Pinpoint the cell where the given text exists, returning its (x, y) midpoint coordinate. 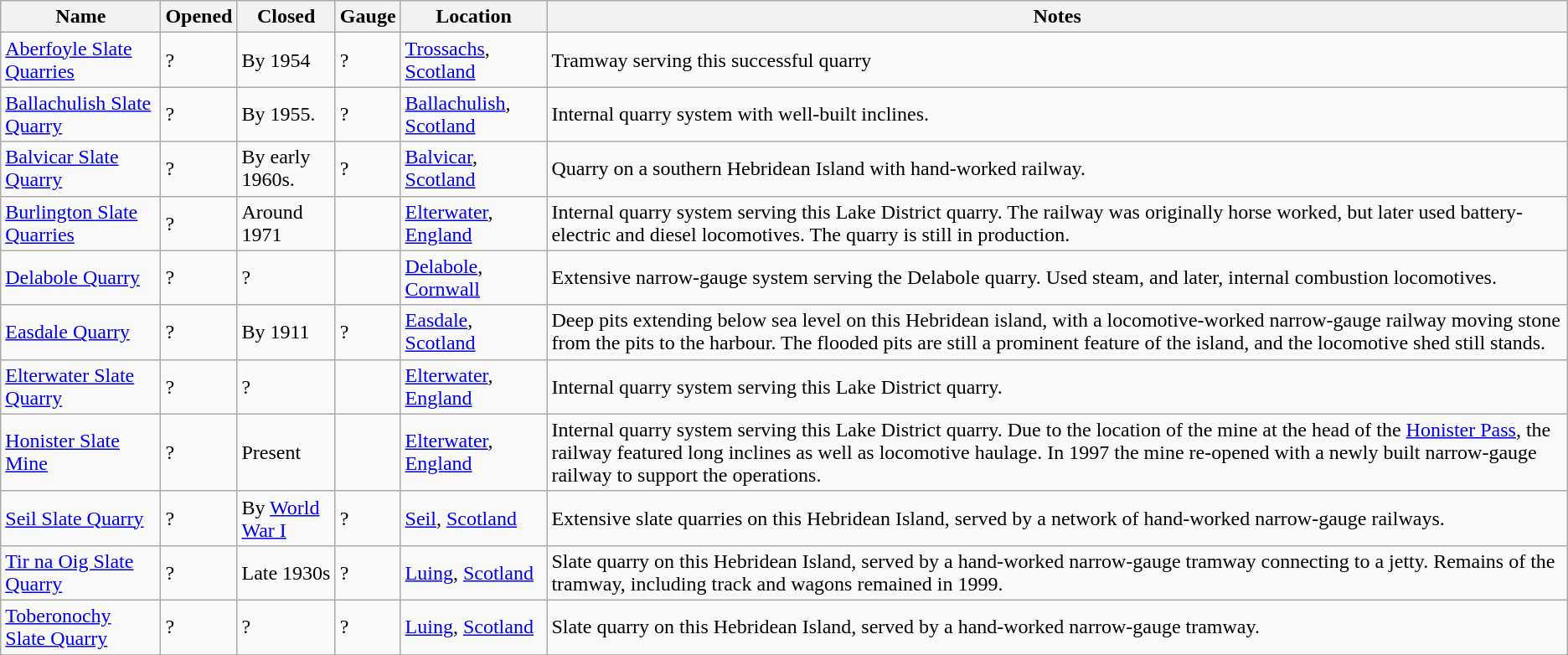
Seil Slate Quarry (80, 518)
Ballachulish, Scotland (474, 114)
Aberfoyle Slate Quarries (80, 60)
Closed (286, 17)
Ballachulish Slate Quarry (80, 114)
Balvicar Slate Quarry (80, 169)
By 1954 (286, 60)
Honister Slate Mine (80, 452)
Toberonochy Slate Quarry (80, 627)
Extensive narrow-gauge system serving the Delabole quarry. Used steam, and later, internal combustion locomotives. (1057, 278)
By 1911 (286, 332)
Notes (1057, 17)
Quarry on a southern Hebridean Island with hand-worked railway. (1057, 169)
Seil, Scotland (474, 518)
By 1955. (286, 114)
By early 1960s. (286, 169)
Delabole, Cornwall (474, 278)
By World War I (286, 518)
Easdale Quarry (80, 332)
Around 1971 (286, 223)
Tramway serving this successful quarry (1057, 60)
Slate quarry on this Hebridean Island, served by a hand-worked narrow-gauge tramway. (1057, 627)
Delabole Quarry (80, 278)
Extensive slate quarries on this Hebridean Island, served by a network of hand-worked narrow-gauge railways. (1057, 518)
Gauge (368, 17)
Internal quarry system serving this Lake District quarry. (1057, 387)
Elterwater Slate Quarry (80, 387)
Easdale, Scotland (474, 332)
Name (80, 17)
Internal quarry system with well-built inclines. (1057, 114)
Opened (199, 17)
Trossachs, Scotland (474, 60)
Balvicar, Scotland (474, 169)
Tir na Oig Slate Quarry (80, 573)
Present (286, 452)
Location (474, 17)
Burlington Slate Quarries (80, 223)
Late 1930s (286, 573)
